Output the [X, Y] coordinate of the center of the cell containing the given text.  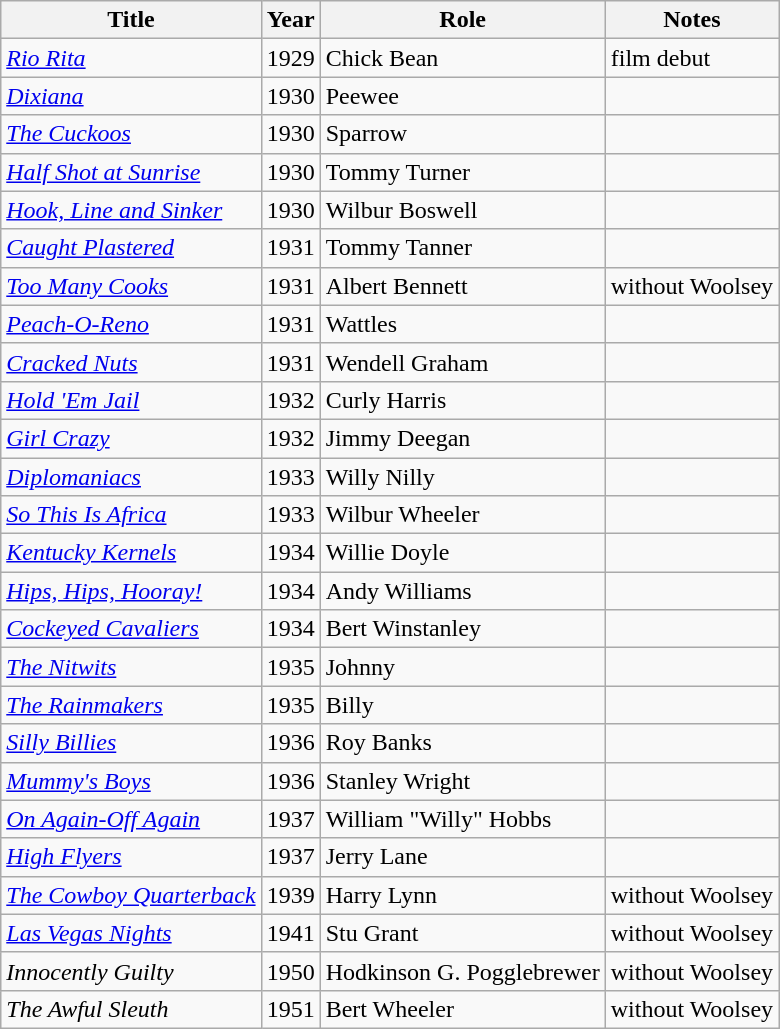
Andy Williams [462, 591]
Sparrow [462, 134]
So This Is Africa [131, 515]
Las Vegas Nights [131, 933]
Rio Rita [131, 58]
On Again-Off Again [131, 819]
1950 [290, 971]
Year [290, 20]
Cockeyed Cavaliers [131, 629]
Willie Doyle [462, 553]
1939 [290, 895]
Peach-O-Reno [131, 324]
Hodkinson G. Pogglebrewer [462, 971]
William "Willy" Hobbs [462, 819]
film debut [692, 58]
Title [131, 20]
Roy Banks [462, 743]
Wendell Graham [462, 362]
Hips, Hips, Hooray! [131, 591]
Caught Plastered [131, 248]
Too Many Cooks [131, 286]
Tommy Turner [462, 172]
Stu Grant [462, 933]
Johnny [462, 667]
Bert Winstanley [462, 629]
Hook, Line and Sinker [131, 210]
The Cuckoos [131, 134]
Mummy's Boys [131, 781]
Albert Bennett [462, 286]
Tommy Tanner [462, 248]
Wilbur Boswell [462, 210]
Wattles [462, 324]
Role [462, 20]
Diplomaniacs [131, 477]
Cracked Nuts [131, 362]
Half Shot at Sunrise [131, 172]
Chick Bean [462, 58]
Innocently Guilty [131, 971]
Jimmy Deegan [462, 438]
Girl Crazy [131, 438]
The Cowboy Quarterback [131, 895]
Harry Lynn [462, 895]
Stanley Wright [462, 781]
High Flyers [131, 857]
Notes [692, 20]
Dixiana [131, 96]
Silly Billies [131, 743]
Billy [462, 705]
Jerry Lane [462, 857]
Willy Nilly [462, 477]
The Nitwits [131, 667]
The Awful Sleuth [131, 1009]
The Rainmakers [131, 705]
Wilbur Wheeler [462, 515]
Curly Harris [462, 400]
1929 [290, 58]
Peewee [462, 96]
1951 [290, 1009]
1941 [290, 933]
Hold 'Em Jail [131, 400]
Bert Wheeler [462, 1009]
Kentucky Kernels [131, 553]
